Search for the cell housing the specified text and yield its [X, Y] center coordinate. 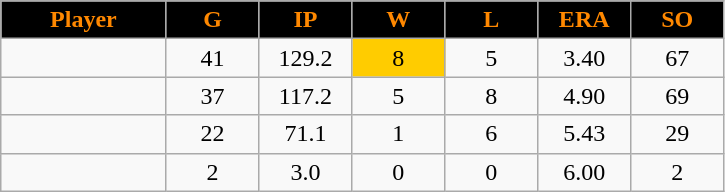
69 [678, 96]
22 [212, 134]
41 [212, 58]
6 [492, 134]
W [398, 20]
3.0 [306, 172]
29 [678, 134]
ERA [584, 20]
117.2 [306, 96]
129.2 [306, 58]
SO [678, 20]
Player [84, 20]
4.90 [584, 96]
37 [212, 96]
L [492, 20]
5.43 [584, 134]
1 [398, 134]
3.40 [584, 58]
67 [678, 58]
IP [306, 20]
6.00 [584, 172]
71.1 [306, 134]
G [212, 20]
